Find where the given text appears and provide that cell's center as [x, y] coordinate. 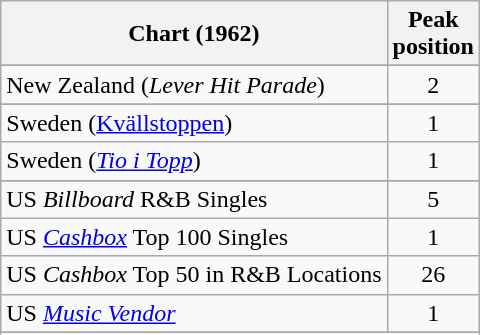
Sweden (Kvällstoppen) [194, 123]
2 [433, 85]
US Cashbox Top 50 in R&B Locations [194, 275]
US Music Vendor [194, 313]
26 [433, 275]
US Billboard R&B Singles [194, 199]
5 [433, 199]
New Zealand (Lever Hit Parade) [194, 85]
Sweden (Tio i Topp) [194, 161]
Chart (1962) [194, 34]
US Cashbox Top 100 Singles [194, 237]
Peakposition [433, 34]
